Return the [x, y] coordinate for the center point of the cell that contains the specified text.  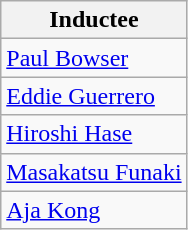
Aja Kong [94, 210]
Masakatsu Funaki [94, 172]
Inductee [94, 20]
Paul Bowser [94, 58]
Eddie Guerrero [94, 96]
Hiroshi Hase [94, 134]
